Provide the [X, Y] coordinate of the cell's center where the given text is located.  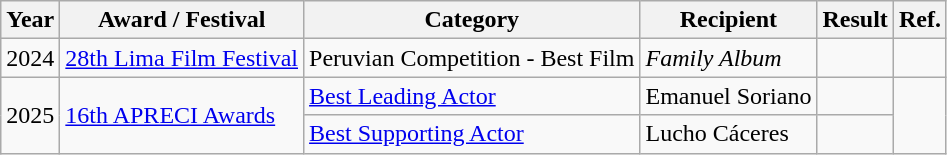
Award / Festival [182, 20]
Category [472, 20]
Peruvian Competition - Best Film [472, 58]
Best Leading Actor [472, 96]
Emanuel Soriano [728, 96]
2024 [30, 58]
Lucho Cáceres [728, 134]
Recipient [728, 20]
Ref. [920, 20]
Family Album [728, 58]
16th APRECI Awards [182, 115]
28th Lima Film Festival [182, 58]
Result [855, 20]
Year [30, 20]
2025 [30, 115]
Best Supporting Actor [472, 134]
